Identify which cell holds the provided text, then report its (X, Y) central coordinate. 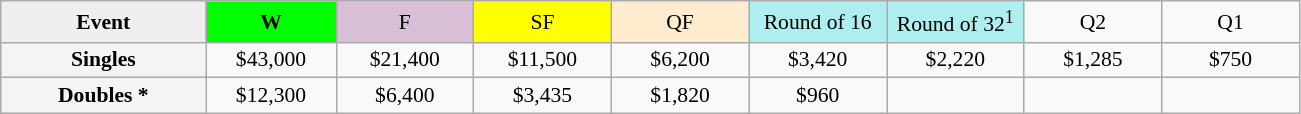
QF (680, 22)
$1,820 (680, 96)
$1,285 (1093, 60)
Q2 (1093, 22)
$960 (818, 96)
$21,400 (405, 60)
F (405, 22)
Round of 321 (955, 22)
$3,420 (818, 60)
SF (543, 22)
Singles (104, 60)
$3,435 (543, 96)
Round of 16 (818, 22)
$43,000 (271, 60)
$6,200 (680, 60)
$6,400 (405, 96)
Event (104, 22)
W (271, 22)
$2,220 (955, 60)
Doubles * (104, 96)
$12,300 (271, 96)
$11,500 (543, 60)
Q1 (1231, 22)
$750 (1231, 60)
